From the cell containing the given text, extract its center point as [X, Y] coordinate. 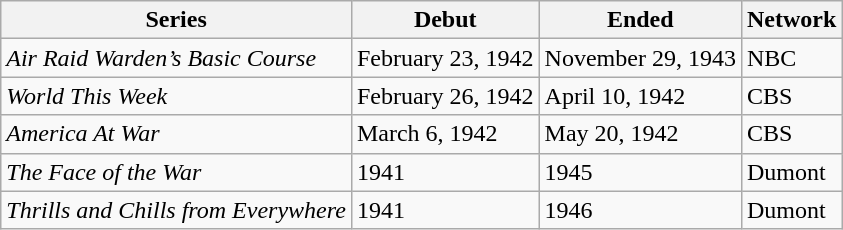
February 26, 1942 [445, 96]
Ended [640, 20]
Thrills and Chills from Everywhere [176, 210]
Air Raid Warden’s Basic Course [176, 58]
November 29, 1943 [640, 58]
1946 [640, 210]
February 23, 1942 [445, 58]
The Face of the War [176, 172]
Network [791, 20]
Series [176, 20]
May 20, 1942 [640, 134]
World This Week [176, 96]
NBC [791, 58]
April 10, 1942 [640, 96]
America At War [176, 134]
March 6, 1942 [445, 134]
1945 [640, 172]
Debut [445, 20]
